Find where the given text appears and provide that cell's center as (x, y) coordinate. 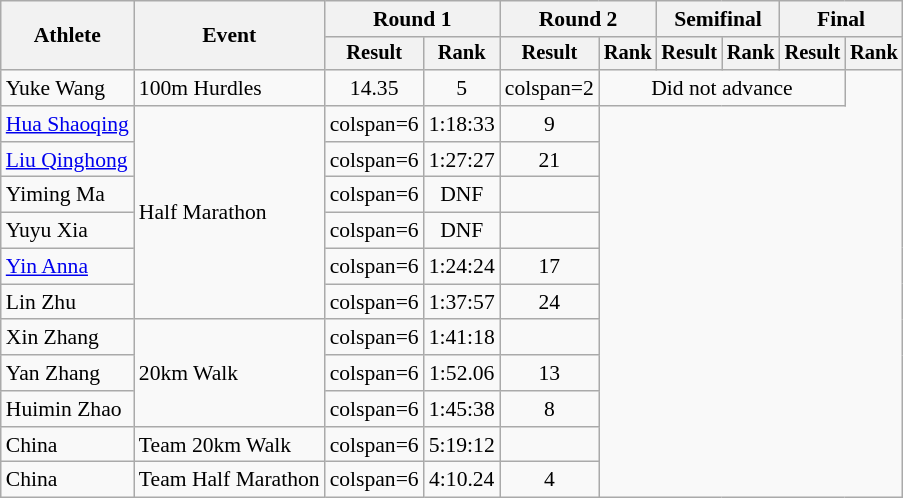
1:41:18 (462, 338)
Team 20km Walk (230, 445)
Round 1 (412, 19)
Event (230, 36)
Yuke Wang (68, 88)
24 (550, 302)
Xin Zhang (68, 338)
100m Hurdles (230, 88)
Liu Qinghong (68, 160)
1:18:33 (462, 124)
13 (550, 373)
9 (550, 124)
Did not advance (722, 88)
4:10.24 (462, 480)
20km Walk (230, 374)
Yin Anna (68, 267)
1:24:24 (462, 267)
1:27:27 (462, 160)
Team Half Marathon (230, 480)
8 (550, 409)
Yan Zhang (68, 373)
Yiming Ma (68, 195)
Hua Shaoqing (68, 124)
colspan=2 (550, 88)
Half Marathon (230, 213)
17 (550, 267)
14.35 (374, 88)
Semifinal (718, 19)
Lin Zhu (68, 302)
Round 2 (578, 19)
5 (462, 88)
Huimin Zhao (68, 409)
1:37:57 (462, 302)
Final (842, 19)
Yuyu Xia (68, 231)
21 (550, 160)
5:19:12 (462, 445)
1:52.06 (462, 373)
Athlete (68, 36)
4 (550, 480)
1:45:38 (462, 409)
